Return (X, Y) of the center of cell containing provided text 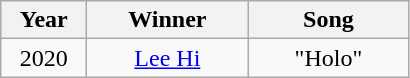
Year (44, 20)
Winner (168, 20)
2020 (44, 58)
Song (328, 20)
Lee Hi (168, 58)
"Holo" (328, 58)
